Output the [X, Y] coordinate of the center of the cell containing the given text.  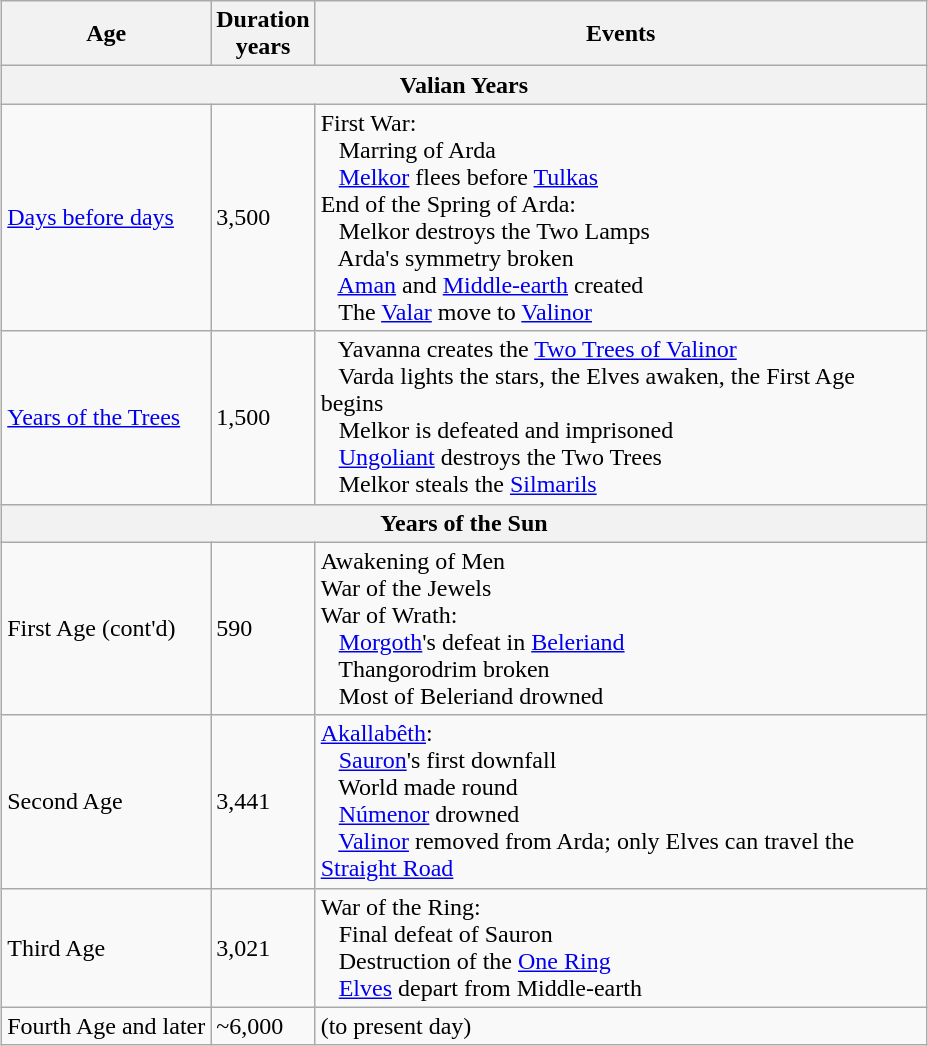
1,500 [263, 418]
590 [263, 628]
(to present day) [620, 1026]
3,500 [263, 218]
Age [106, 34]
Valian Years [464, 85]
Years of the Sun [464, 523]
3,441 [263, 802]
Second Age [106, 802]
Days before days [106, 218]
Awakening of Men War of the JewelsWar of Wrath: Morgoth's defeat in Beleriand Thangorodrim broken Most of Beleriand drowned [620, 628]
Duration years [263, 34]
~6,000 [263, 1026]
3,021 [263, 948]
Years of the Trees [106, 418]
First Age (cont'd) [106, 628]
Third Age [106, 948]
Events [620, 34]
Fourth Age and later [106, 1026]
War of the Ring: Final defeat of Sauron Destruction of the One Ring Elves depart from Middle-earth [620, 948]
Akallabêth: Sauron's first downfall World made round Númenor drowned Valinor removed from Arda; only Elves can travel the Straight Road [620, 802]
